Search for the cell housing the specified text and yield its (X, Y) center coordinate. 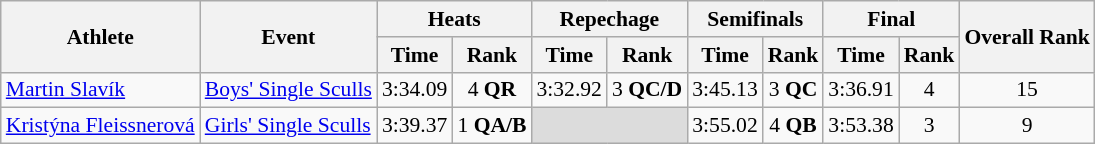
9 (1026, 126)
3:34.09 (414, 90)
3 QC/D (647, 90)
4 QB (794, 126)
Semifinals (755, 19)
15 (1026, 90)
Girls' Single Sculls (288, 126)
4 QR (492, 90)
3:36.91 (860, 90)
Martin Slavík (100, 90)
3:32.92 (568, 90)
Athlete (100, 36)
Kristýna Fleissnerová (100, 126)
Event (288, 36)
1 QA/B (492, 126)
Overall Rank (1026, 36)
3:53.38 (860, 126)
Heats (454, 19)
3:39.37 (414, 126)
3 (930, 126)
Repechage (609, 19)
4 (930, 90)
3:55.02 (724, 126)
3:45.13 (724, 90)
3 QC (794, 90)
Boys' Single Sculls (288, 90)
Final (891, 19)
